Find where the given text appears and provide that cell's center as (x, y) coordinate. 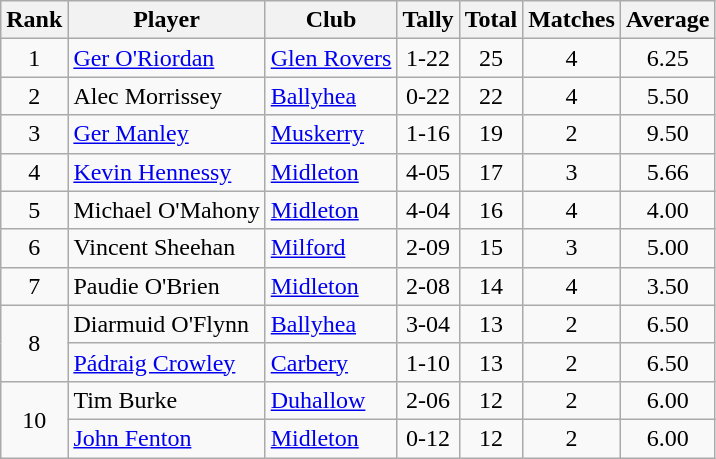
4-05 (428, 172)
0-12 (428, 438)
25 (491, 58)
John Fenton (166, 438)
1-16 (428, 134)
Player (166, 20)
5.66 (668, 172)
Glen Rovers (331, 58)
5.00 (668, 248)
1-10 (428, 362)
1-22 (428, 58)
6 (34, 248)
Pádraig Crowley (166, 362)
Kevin Hennessy (166, 172)
19 (491, 134)
15 (491, 248)
10 (34, 419)
Ger O'Riordan (166, 58)
5 (34, 210)
Duhallow (331, 400)
5.50 (668, 96)
Rank (34, 20)
Muskerry (331, 134)
Matches (572, 20)
2-08 (428, 286)
6.25 (668, 58)
14 (491, 286)
Total (491, 20)
Average (668, 20)
7 (34, 286)
Paudie O'Brien (166, 286)
2-09 (428, 248)
8 (34, 343)
Tim Burke (166, 400)
9.50 (668, 134)
22 (491, 96)
Carbery (331, 362)
Michael O'Mahony (166, 210)
Club (331, 20)
17 (491, 172)
Alec Morrissey (166, 96)
4-04 (428, 210)
Milford (331, 248)
Vincent Sheehan (166, 248)
16 (491, 210)
3.50 (668, 286)
Tally (428, 20)
4.00 (668, 210)
0-22 (428, 96)
2-06 (428, 400)
Diarmuid O'Flynn (166, 324)
Ger Manley (166, 134)
3-04 (428, 324)
1 (34, 58)
